Return [x, y] of the center of cell containing provided text 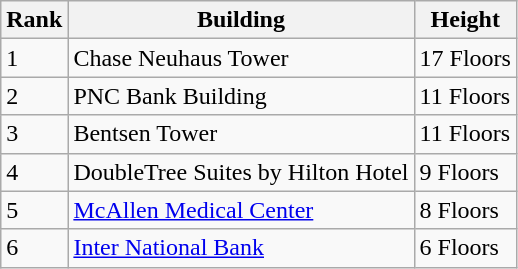
Rank [34, 20]
Building [241, 20]
Chase Neuhaus Tower [241, 58]
2 [34, 96]
17 Floors [465, 58]
PNC Bank Building [241, 96]
6 Floors [465, 248]
Height [465, 20]
5 [34, 210]
DoubleTree Suites by Hilton Hotel [241, 172]
9 Floors [465, 172]
6 [34, 248]
3 [34, 134]
8 Floors [465, 210]
4 [34, 172]
1 [34, 58]
Bentsen Tower [241, 134]
Inter National Bank [241, 248]
McAllen Medical Center [241, 210]
